Provide the (X, Y) coordinate of the cell's center where the given text is located.  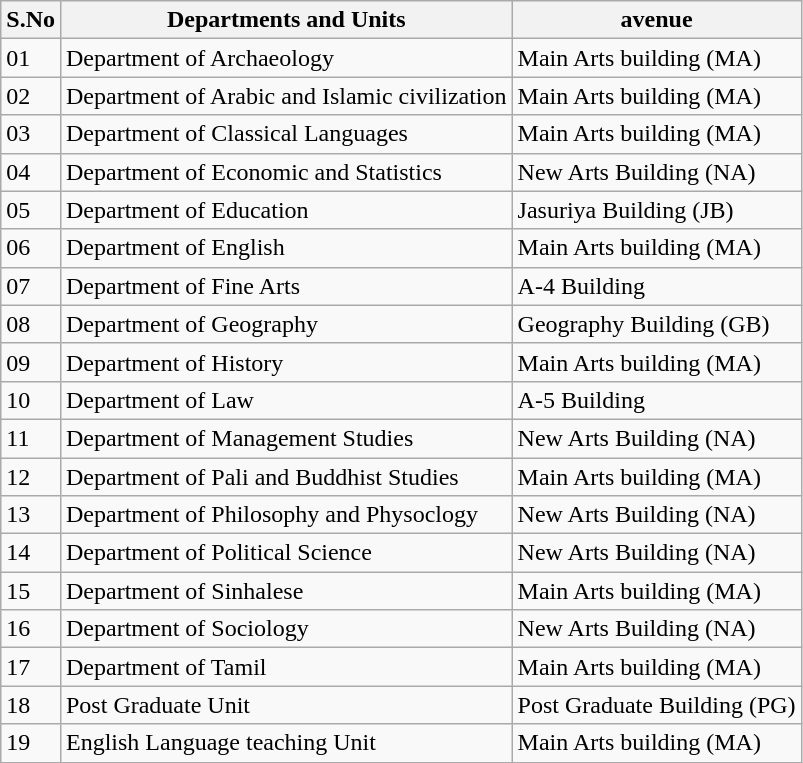
S.No (31, 20)
06 (31, 248)
avenue (656, 20)
Department of Management Studies (286, 438)
10 (31, 400)
01 (31, 58)
Post Graduate Unit (286, 705)
15 (31, 591)
Department of Economic and Statistics (286, 172)
12 (31, 477)
08 (31, 324)
Department of Arabic and Islamic civilization (286, 96)
A-4 Building (656, 286)
Post Graduate Building (PG) (656, 705)
Department of Sinhalese (286, 591)
Department of Tamil (286, 667)
Department of Geography (286, 324)
Department of Archaeology (286, 58)
05 (31, 210)
14 (31, 553)
03 (31, 134)
Geography Building (GB) (656, 324)
13 (31, 515)
Department of Law (286, 400)
English Language teaching Unit (286, 743)
Departments and Units (286, 20)
Department of Sociology (286, 629)
A-5 Building (656, 400)
02 (31, 96)
04 (31, 172)
07 (31, 286)
Jasuriya Building (JB) (656, 210)
Department of Philosophy and Physoclogy (286, 515)
19 (31, 743)
Department of Classical Languages (286, 134)
11 (31, 438)
18 (31, 705)
17 (31, 667)
09 (31, 362)
Department of English (286, 248)
Department of Education (286, 210)
Department of Political Science (286, 553)
Department of History (286, 362)
Department of Fine Arts (286, 286)
16 (31, 629)
Department of Pali and Buddhist Studies (286, 477)
